Identify which cell holds the provided text, then report its (x, y) central coordinate. 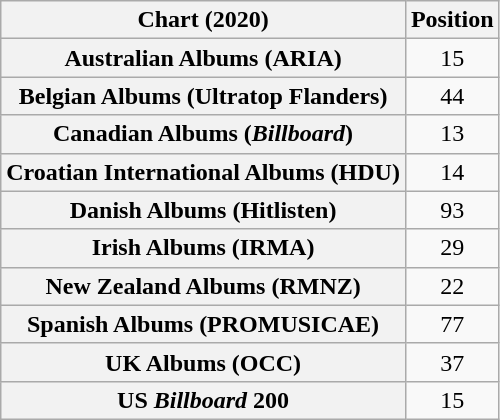
77 (452, 324)
UK Albums (OCC) (204, 362)
Danish Albums (Hitlisten) (204, 210)
Croatian International Albums (HDU) (204, 172)
Canadian Albums (Billboard) (204, 134)
US Billboard 200 (204, 400)
14 (452, 172)
New Zealand Albums (RMNZ) (204, 286)
13 (452, 134)
29 (452, 248)
Position (452, 20)
Australian Albums (ARIA) (204, 58)
Belgian Albums (Ultratop Flanders) (204, 96)
Chart (2020) (204, 20)
Spanish Albums (PROMUSICAE) (204, 324)
93 (452, 210)
22 (452, 286)
Irish Albums (IRMA) (204, 248)
44 (452, 96)
37 (452, 362)
